Capture the cell that displays the provided text and extract its [X, Y] central coordinate. 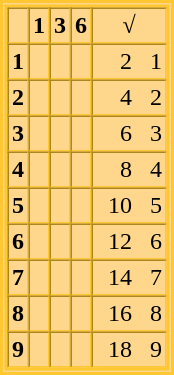
2 [18, 98]
16 8 [130, 314]
4 [18, 170]
10 5 [130, 206]
14 7 [130, 278]
√ [130, 26]
5 [18, 206]
18 9 [130, 350]
12 6 [130, 242]
2 1 [130, 62]
7 [18, 278]
4 2 [130, 98]
8 [18, 314]
6 3 [130, 134]
8 4 [130, 170]
9 [18, 350]
